Capture the cell that displays the provided text and extract its [x, y] central coordinate. 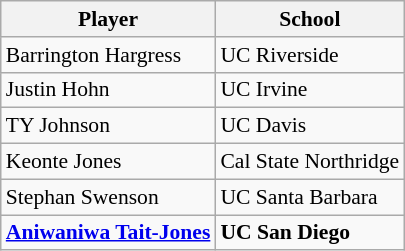
School [310, 19]
Aniwaniwa Tait-Jones [108, 233]
Keonte Jones [108, 162]
Player [108, 19]
Barrington Hargress [108, 55]
UC San Diego [310, 233]
Stephan Swenson [108, 197]
UC Santa Barbara [310, 197]
UC Irvine [310, 90]
TY Johnson [108, 126]
UC Riverside [310, 55]
Justin Hohn [108, 90]
UC Davis [310, 126]
Cal State Northridge [310, 162]
